Output the [x, y] coordinate of the center of the cell containing the given text.  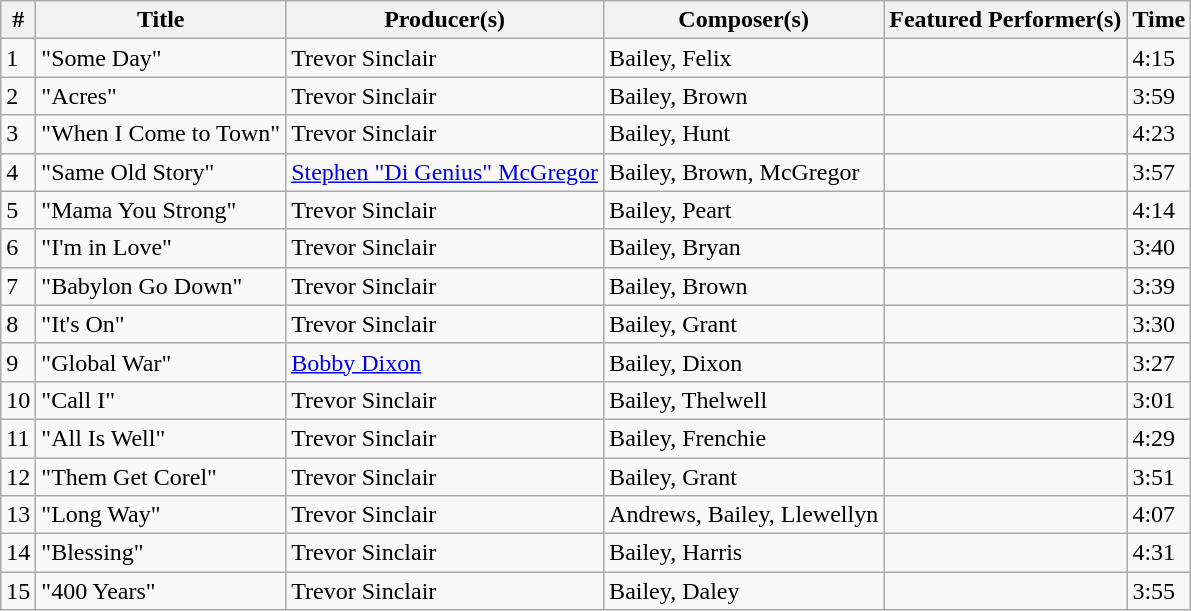
Bailey, Hunt [744, 134]
3:30 [1159, 324]
Bailey, Dixon [744, 362]
6 [18, 248]
"I'm in Love" [161, 248]
"Them Get Corel" [161, 477]
"Long Way" [161, 515]
3:01 [1159, 400]
10 [18, 400]
4 [18, 172]
4:14 [1159, 210]
Featured Performer(s) [1006, 20]
"Mama You Strong" [161, 210]
14 [18, 553]
Title [161, 20]
4:23 [1159, 134]
8 [18, 324]
Bobby Dixon [445, 362]
"Same Old Story" [161, 172]
3:51 [1159, 477]
"Some Day" [161, 58]
3:57 [1159, 172]
Bailey, Harris [744, 553]
9 [18, 362]
"Blessing" [161, 553]
# [18, 20]
"Acres" [161, 96]
"400 Years" [161, 591]
Bailey, Peart [744, 210]
3:40 [1159, 248]
"Global War" [161, 362]
Producer(s) [445, 20]
2 [18, 96]
Andrews, Bailey, Llewellyn [744, 515]
Composer(s) [744, 20]
"All Is Well" [161, 438]
3:59 [1159, 96]
"Call I" [161, 400]
4:07 [1159, 515]
Stephen "Di Genius" McGregor [445, 172]
3 [18, 134]
Time [1159, 20]
4:29 [1159, 438]
Bailey, Felix [744, 58]
3:27 [1159, 362]
3:55 [1159, 591]
"It's On" [161, 324]
4:31 [1159, 553]
Bailey, Daley [744, 591]
Bailey, Bryan [744, 248]
13 [18, 515]
1 [18, 58]
"When I Come to Town" [161, 134]
5 [18, 210]
15 [18, 591]
11 [18, 438]
Bailey, Thelwell [744, 400]
Bailey, Brown, McGregor [744, 172]
Bailey, Frenchie [744, 438]
3:39 [1159, 286]
7 [18, 286]
12 [18, 477]
4:15 [1159, 58]
"Babylon Go Down" [161, 286]
